Identify which cell holds the provided text, then report its (x, y) central coordinate. 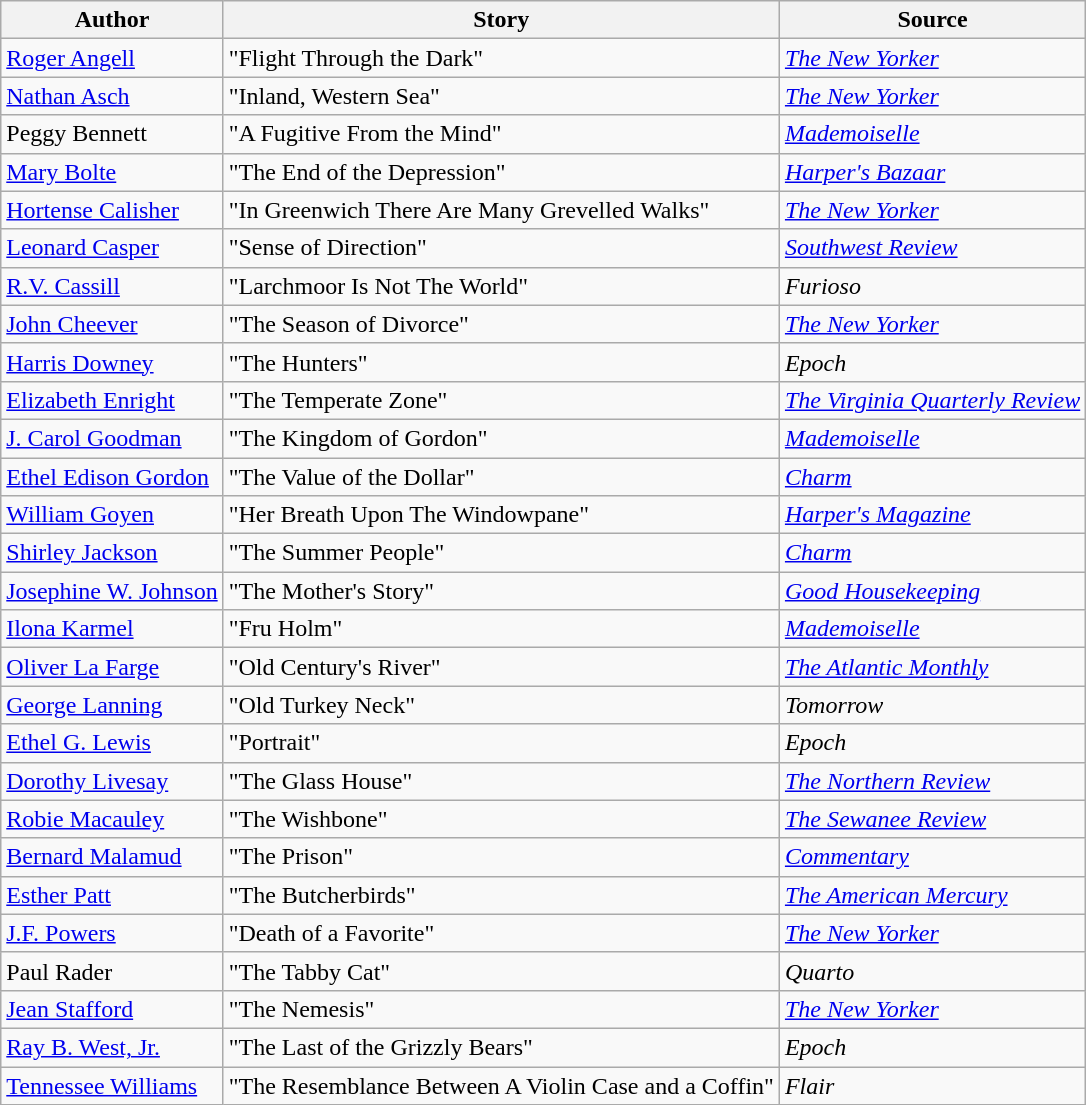
The Northern Review (932, 781)
The Atlantic Monthly (932, 667)
"The Mother's Story" (501, 591)
Hortense Calisher (112, 210)
George Lanning (112, 705)
"The Prison" (501, 857)
Bernard Malamud (112, 857)
"The Temperate Zone" (501, 400)
Robie Macauley (112, 819)
"The End of the Depression" (501, 172)
"The Butcherbirds" (501, 895)
"Old Turkey Neck" (501, 705)
Harper's Magazine (932, 515)
J.F. Powers (112, 933)
Dorothy Livesay (112, 781)
Jean Stafford (112, 1009)
"The Last of the Grizzly Bears" (501, 1047)
Nathan Asch (112, 96)
Elizabeth Enright (112, 400)
R.V. Cassill (112, 286)
"The Hunters" (501, 362)
Roger Angell (112, 58)
The American Mercury (932, 895)
Paul Rader (112, 971)
"The Resemblance Between A Violin Case and a Coffin" (501, 1085)
"The Glass House" (501, 781)
Tomorrow (932, 705)
Peggy Bennett (112, 134)
Ethel Edison Gordon (112, 477)
John Cheever (112, 324)
"Fru Holm" (501, 629)
"Inland, Western Sea" (501, 96)
Good Housekeeping (932, 591)
Leonard Casper (112, 248)
"The Wishbone" (501, 819)
The Sewanee Review (932, 819)
"The Tabby Cat" (501, 971)
Esther Patt (112, 895)
"Death of a Favorite" (501, 933)
Ethel G. Lewis (112, 743)
"The Nemesis" (501, 1009)
"Flight Through the Dark" (501, 58)
"The Value of the Dollar" (501, 477)
Furioso (932, 286)
Tennessee Williams (112, 1085)
Josephine W. Johnson (112, 591)
Ilona Karmel (112, 629)
"In Greenwich There Are Many Grevelled Walks" (501, 210)
Harper's Bazaar (932, 172)
"Old Century's River" (501, 667)
"Larchmoor Is Not The World" (501, 286)
Source (932, 20)
William Goyen (112, 515)
Harris Downey (112, 362)
"Sense of Direction" (501, 248)
"Her Breath Upon The Windowpane" (501, 515)
Southwest Review (932, 248)
Oliver La Farge (112, 667)
Mary Bolte (112, 172)
"Portrait" (501, 743)
"The Season of Divorce" (501, 324)
Flair (932, 1085)
The Virginia Quarterly Review (932, 400)
Shirley Jackson (112, 553)
Ray B. West, Jr. (112, 1047)
Commentary (932, 857)
J. Carol Goodman (112, 438)
Quarto (932, 971)
"The Kingdom of Gordon" (501, 438)
Story (501, 20)
"A Fugitive From the Mind" (501, 134)
"The Summer People" (501, 553)
Author (112, 20)
